Detect which cell encompasses the target text, then output its [X, Y] center coordinate. 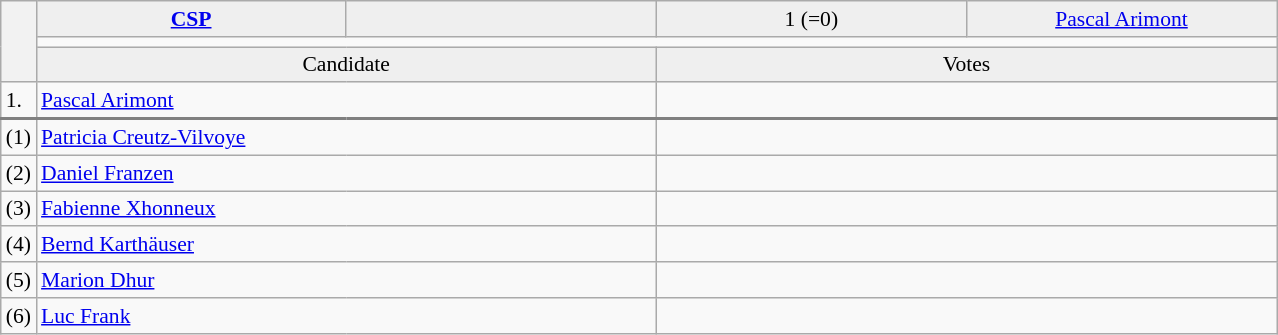
(1) [18, 137]
1. [18, 101]
Candidate [346, 65]
(3) [18, 209]
Fabienne Xhonneux [346, 209]
(2) [18, 173]
Marion Dhur [346, 280]
(4) [18, 245]
Luc Frank [346, 316]
Patricia Creutz-Vilvoye [346, 137]
Bernd Karthäuser [346, 245]
(5) [18, 280]
CSP [191, 19]
Daniel Franzen [346, 173]
1 (=0) [811, 19]
Votes [966, 65]
(6) [18, 316]
